From the cell containing the given text, extract its center point as (X, Y) coordinate. 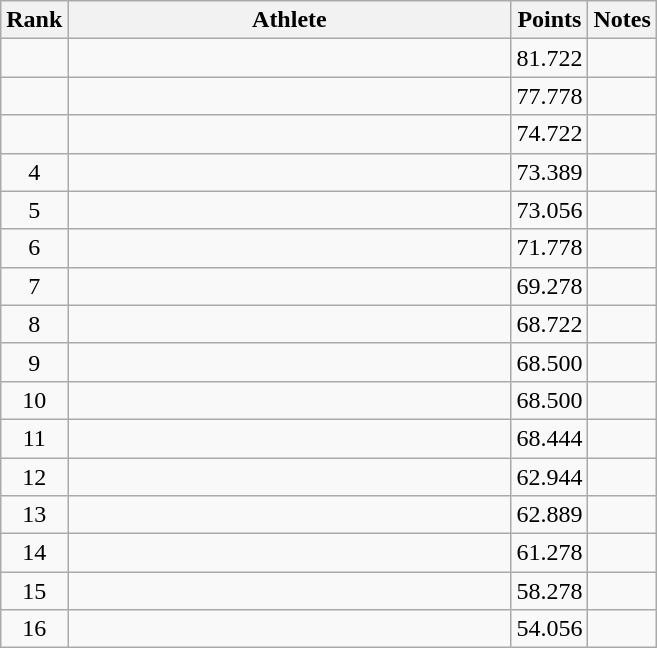
Rank (34, 20)
73.389 (550, 172)
13 (34, 515)
62.889 (550, 515)
62.944 (550, 477)
74.722 (550, 134)
69.278 (550, 286)
73.056 (550, 210)
7 (34, 286)
Notes (622, 20)
11 (34, 438)
77.778 (550, 96)
14 (34, 553)
54.056 (550, 629)
8 (34, 324)
10 (34, 400)
9 (34, 362)
5 (34, 210)
4 (34, 172)
6 (34, 248)
68.444 (550, 438)
15 (34, 591)
16 (34, 629)
61.278 (550, 553)
Athlete (290, 20)
Points (550, 20)
71.778 (550, 248)
12 (34, 477)
68.722 (550, 324)
58.278 (550, 591)
81.722 (550, 58)
